Detect which cell encompasses the target text, then output its [X, Y] center coordinate. 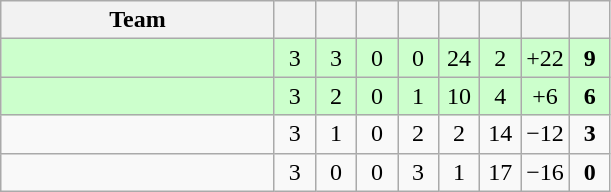
4 [500, 96]
Team [138, 20]
6 [590, 96]
+22 [546, 58]
10 [460, 96]
14 [500, 134]
−12 [546, 134]
9 [590, 58]
24 [460, 58]
17 [500, 172]
−16 [546, 172]
+6 [546, 96]
